Pinpoint the cell where the given text exists, returning its (X, Y) midpoint coordinate. 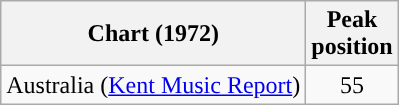
Chart (1972) (154, 34)
Australia (Kent Music Report) (154, 85)
Peakposition (352, 34)
55 (352, 85)
